For the text-containing cell, return its midpoint in [x, y] coordinate format. 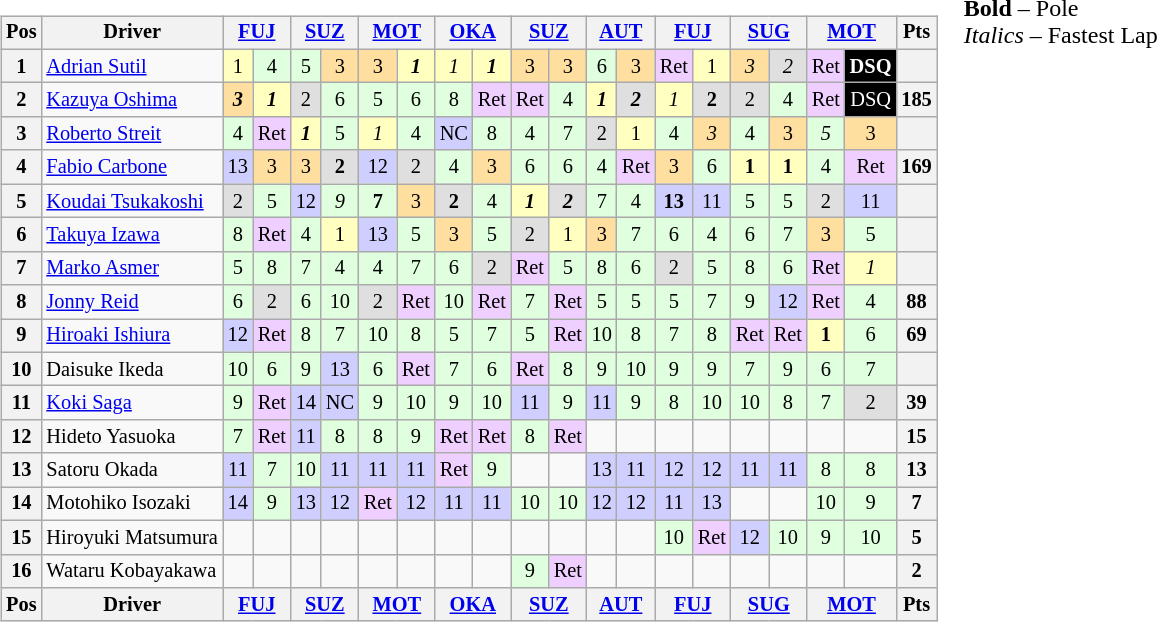
88 [916, 302]
39 [916, 403]
Marko Asmer [132, 268]
Fabio Carbone [132, 167]
Satoru Okada [132, 470]
Kazuya Oshima [132, 100]
Roberto Streit [132, 134]
Hiroaki Ishiura [132, 336]
Wataru Kobayakawa [132, 571]
Koudai Tsukakoshi [132, 201]
Motohiko Isozaki [132, 504]
Hiroyuki Matsumura [132, 537]
16 [21, 571]
185 [916, 100]
169 [916, 167]
Takuya Izawa [132, 235]
Hideto Yasuoka [132, 437]
Daisuke Ikeda [132, 369]
Jonny Reid [132, 302]
Adrian Sutil [132, 66]
69 [916, 336]
Koki Saga [132, 403]
